Provide the (x, y) coordinate of the cell's center where the given text is located.  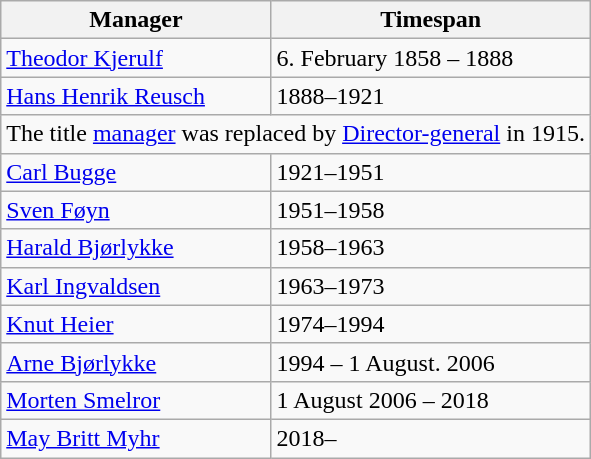
Hans Henrik Reusch (136, 96)
Morten Smelror (136, 400)
The title manager was replaced by Director-general in 1915. (296, 134)
1921–1951 (430, 172)
1963–1973 (430, 286)
1974–1994 (430, 324)
Knut Heier (136, 324)
Arne Bjørlykke (136, 362)
Harald Bjørlykke (136, 248)
Karl Ingvaldsen (136, 286)
Carl Bugge (136, 172)
1994 – 1 August. 2006 (430, 362)
2018– (430, 438)
Sven Føyn (136, 210)
Theodor Kjerulf (136, 58)
Timespan (430, 20)
Manager (136, 20)
1888–1921 (430, 96)
1951–1958 (430, 210)
May Britt Myhr (136, 438)
6. February 1858 – 1888 (430, 58)
1 August 2006 – 2018 (430, 400)
1958–1963 (430, 248)
